Return [X, Y] of the center of cell containing provided text 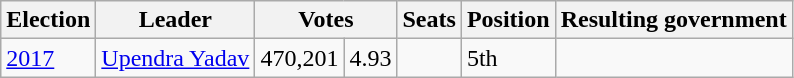
Seats [429, 20]
Position [508, 20]
5th [508, 58]
Upendra Yadav [176, 58]
Leader [176, 20]
Votes [326, 20]
Resulting government [674, 20]
Election [48, 20]
2017 [48, 58]
470,201 [300, 58]
4.93 [370, 58]
